Locate the cell with the specified text and output its (X, Y) center coordinate. 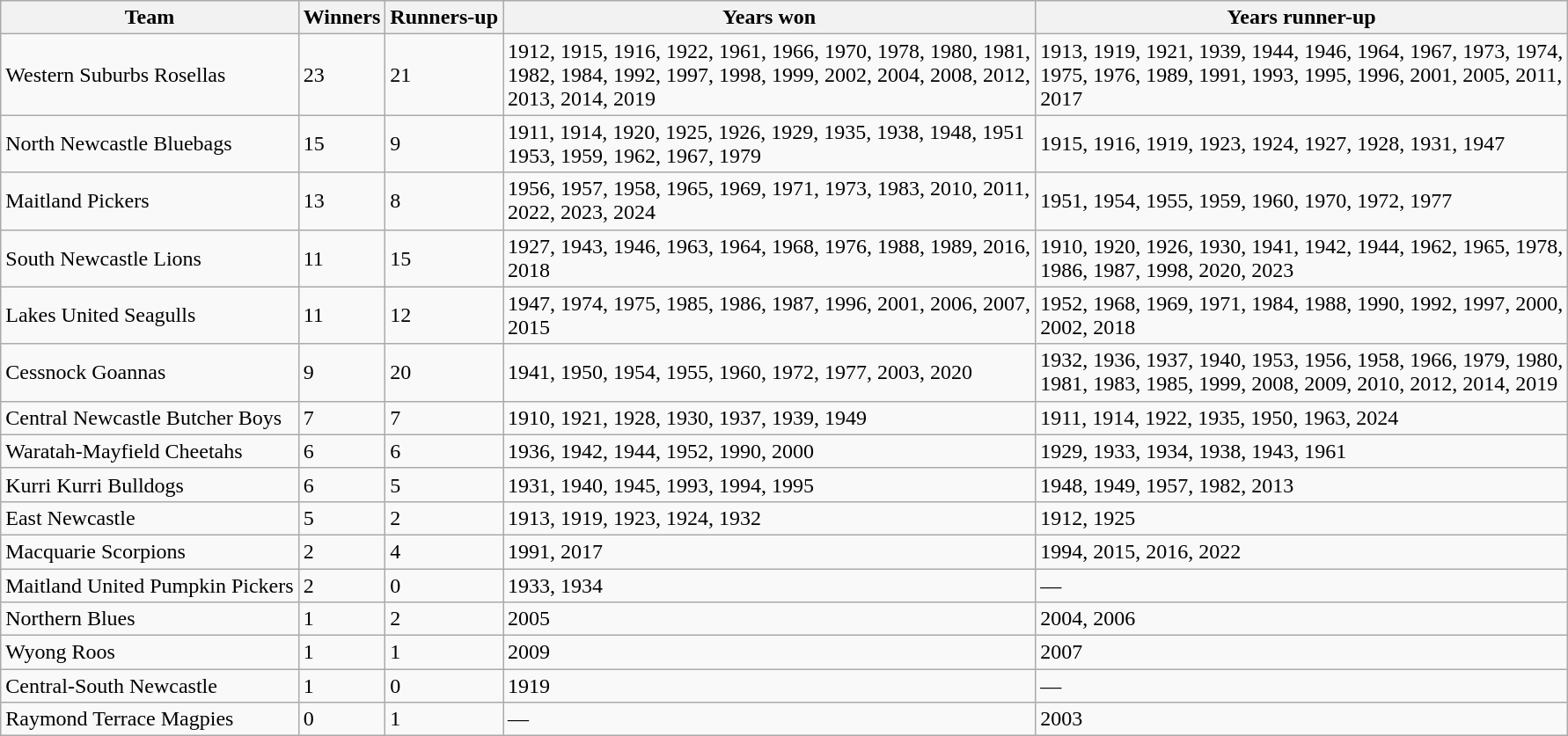
1933, 1934 (769, 585)
Maitland United Pumpkin Pickers (150, 585)
Western Suburbs Rosellas (150, 75)
1911, 1914, 1920, 1925, 1926, 1929, 1935, 1938, 1948, 19511953, 1959, 1962, 1967, 1979 (769, 144)
21 (444, 75)
1956, 1957, 1958, 1965, 1969, 1971, 1973, 1983, 2010, 2011,2022, 2023, 2024 (769, 200)
1910, 1920, 1926, 1930, 1941, 1942, 1944, 1962, 1965, 1978,1986, 1987, 1998, 2020, 2023 (1302, 259)
Raymond Terrace Magpies (150, 719)
1913, 1919, 1923, 1924, 1932 (769, 518)
1952, 1968, 1969, 1971, 1984, 1988, 1990, 1992, 1997, 2000,2002, 2018 (1302, 315)
Wyong Roos (150, 652)
Lakes United Seagulls (150, 315)
Waratah-Mayfield Cheetahs (150, 451)
Central Newcastle Butcher Boys (150, 418)
Central-South Newcastle (150, 686)
1931, 1940, 1945, 1993, 1994, 1995 (769, 485)
2009 (769, 652)
Years won (769, 18)
1910, 1921, 1928, 1930, 1937, 1939, 1949 (769, 418)
12 (444, 315)
1947, 1974, 1975, 1985, 1986, 1987, 1996, 2001, 2006, 2007,2015 (769, 315)
Northern Blues (150, 619)
Maitland Pickers (150, 200)
1913, 1919, 1921, 1939, 1944, 1946, 1964, 1967, 1973, 1974,1975, 1976, 1989, 1991, 1993, 1995, 1996, 2001, 2005, 2011,2017 (1302, 75)
13 (341, 200)
1991, 2017 (769, 551)
1919 (769, 686)
2007 (1302, 652)
2004, 2006 (1302, 619)
1936, 1942, 1944, 1952, 1990, 2000 (769, 451)
Years runner-up (1302, 18)
4 (444, 551)
8 (444, 200)
1994, 2015, 2016, 2022 (1302, 551)
Cessnock Goannas (150, 373)
1912, 1915, 1916, 1922, 1961, 1966, 1970, 1978, 1980, 1981,1982, 1984, 1992, 1997, 1998, 1999, 2002, 2004, 2008, 2012,2013, 2014, 2019 (769, 75)
North Newcastle Bluebags (150, 144)
1932, 1936, 1937, 1940, 1953, 1956, 1958, 1966, 1979, 1980,1981, 1983, 1985, 1999, 2008, 2009, 2010, 2012, 2014, 2019 (1302, 373)
Kurri Kurri Bulldogs (150, 485)
23 (341, 75)
Team (150, 18)
Macquarie Scorpions (150, 551)
1915, 1916, 1919, 1923, 1924, 1927, 1928, 1931, 1947 (1302, 144)
2005 (769, 619)
2003 (1302, 719)
1927, 1943, 1946, 1963, 1964, 1968, 1976, 1988, 1989, 2016,2018 (769, 259)
1912, 1925 (1302, 518)
1929, 1933, 1934, 1938, 1943, 1961 (1302, 451)
Winners (341, 18)
Runners-up (444, 18)
1948, 1949, 1957, 1982, 2013 (1302, 485)
1941, 1950, 1954, 1955, 1960, 1972, 1977, 2003, 2020 (769, 373)
South Newcastle Lions (150, 259)
1911, 1914, 1922, 1935, 1950, 1963, 2024 (1302, 418)
1951, 1954, 1955, 1959, 1960, 1970, 1972, 1977 (1302, 200)
20 (444, 373)
East Newcastle (150, 518)
